Detect which cell encompasses the target text, then output its [X, Y] center coordinate. 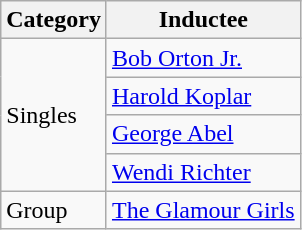
Harold Koplar [203, 96]
Group [54, 210]
The Glamour Girls [203, 210]
Singles [54, 115]
Bob Orton Jr. [203, 58]
Category [54, 20]
Wendi Richter [203, 172]
George Abel [203, 134]
Inductee [203, 20]
